Return the [X, Y] coordinate for the center point of the cell that contains the specified text.  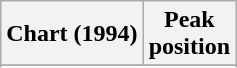
Chart (1994) [72, 34]
Peakposition [189, 34]
